Scan for the cell matching the given text and deliver its (x, y) coordinate at center. 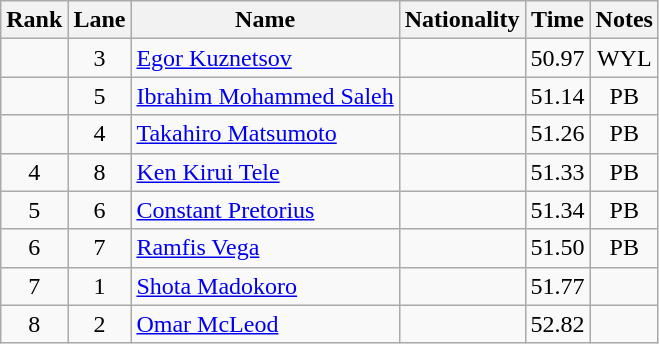
Nationality (462, 20)
50.97 (558, 58)
3 (100, 58)
Rank (34, 20)
Egor Kuznetsov (265, 58)
Ramfis Vega (265, 248)
52.82 (558, 324)
Omar McLeod (265, 324)
Notes (624, 20)
Shota Madokoro (265, 286)
Lane (100, 20)
Ibrahim Mohammed Saleh (265, 96)
51.33 (558, 172)
1 (100, 286)
Name (265, 20)
2 (100, 324)
Time (558, 20)
WYL (624, 58)
Takahiro Matsumoto (265, 134)
Constant Pretorius (265, 210)
51.26 (558, 134)
51.50 (558, 248)
51.77 (558, 286)
51.34 (558, 210)
51.14 (558, 96)
Ken Kirui Tele (265, 172)
